Search for the cell housing the specified text and yield its [X, Y] center coordinate. 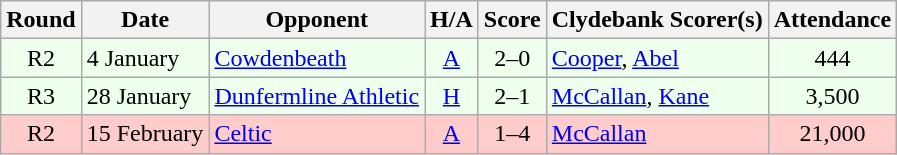
McCallan, Kane [657, 96]
444 [832, 58]
21,000 [832, 134]
Date [145, 20]
Opponent [317, 20]
Clydebank Scorer(s) [657, 20]
28 January [145, 96]
Celtic [317, 134]
Cowdenbeath [317, 58]
4 January [145, 58]
H/A [452, 20]
2–1 [512, 96]
McCallan [657, 134]
3,500 [832, 96]
Cooper, Abel [657, 58]
1–4 [512, 134]
Round [41, 20]
2–0 [512, 58]
Dunfermline Athletic [317, 96]
Score [512, 20]
Attendance [832, 20]
15 February [145, 134]
R3 [41, 96]
H [452, 96]
